Pinpoint the cell where the given text exists, returning its [X, Y] midpoint coordinate. 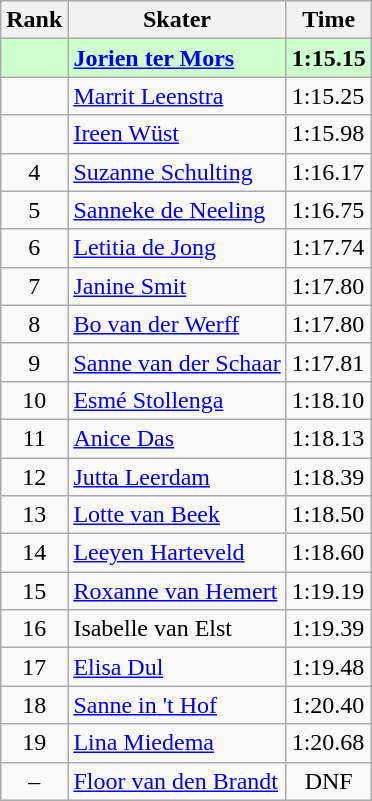
Jutta Leerdam [177, 477]
16 [34, 629]
Time [328, 20]
1:15.98 [328, 134]
Elisa Dul [177, 667]
Rank [34, 20]
17 [34, 667]
7 [34, 286]
DNF [328, 781]
Suzanne Schulting [177, 172]
Isabelle van Elst [177, 629]
Sanneke de Neeling [177, 210]
12 [34, 477]
8 [34, 324]
15 [34, 591]
1:18.13 [328, 438]
Lina Miedema [177, 743]
1:16.75 [328, 210]
Jorien ter Mors [177, 58]
6 [34, 248]
11 [34, 438]
1:17.74 [328, 248]
1:20.68 [328, 743]
19 [34, 743]
5 [34, 210]
1:19.39 [328, 629]
Floor van den Brandt [177, 781]
1:16.17 [328, 172]
– [34, 781]
Skater [177, 20]
14 [34, 553]
Letitia de Jong [177, 248]
Marrit Leenstra [177, 96]
Leeyen Harteveld [177, 553]
Janine Smit [177, 286]
Bo van der Werff [177, 324]
1:18.50 [328, 515]
18 [34, 705]
Sanne in 't Hof [177, 705]
1:15.15 [328, 58]
1:19.19 [328, 591]
1:19.48 [328, 667]
1:18.39 [328, 477]
Roxanne van Hemert [177, 591]
1:18.60 [328, 553]
10 [34, 400]
1:20.40 [328, 705]
Anice Das [177, 438]
Sanne van der Schaar [177, 362]
9 [34, 362]
Lotte van Beek [177, 515]
Esmé Stollenga [177, 400]
1:15.25 [328, 96]
4 [34, 172]
13 [34, 515]
1:18.10 [328, 400]
Ireen Wüst [177, 134]
1:17.81 [328, 362]
